Detect which cell encompasses the target text, then output its [X, Y] center coordinate. 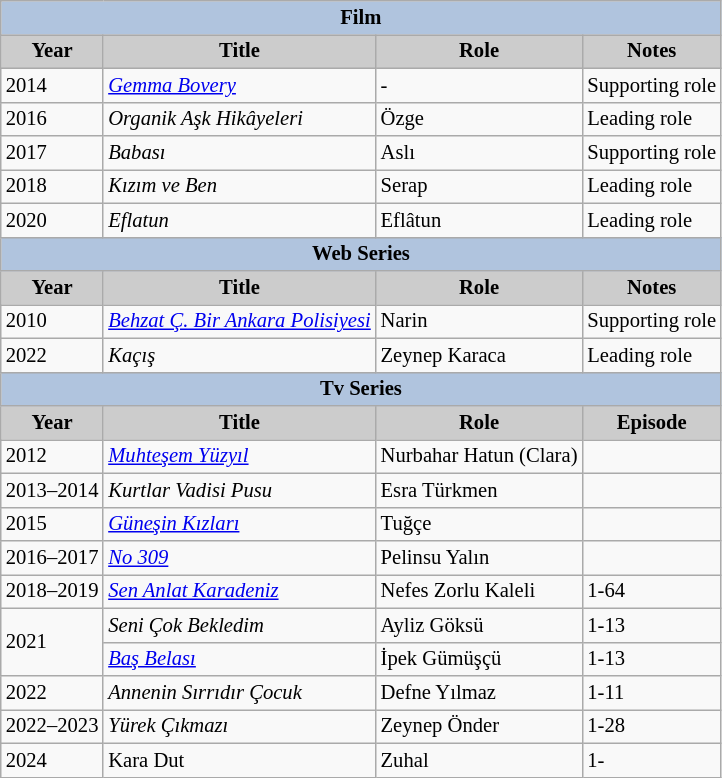
Kurtlar Vadisi Pusu [239, 490]
Organik Aşk Hikâyeleri [239, 119]
1-28 [652, 726]
1- [652, 760]
Zeynep Karaca [480, 355]
2021 [52, 642]
1-11 [652, 693]
Defne Yılmaz [480, 693]
Seni Çok Bekledim [239, 625]
Narin [480, 321]
Tuğçe [480, 524]
Eflâtun [480, 220]
1-64 [652, 591]
2010 [52, 321]
Ayliz Göksü [480, 625]
İpek Gümüşçü [480, 659]
Behzat Ç. Bir Ankara Polisiyesi [239, 321]
Esra Türkmen [480, 490]
2017 [52, 153]
Tv Series [361, 389]
2014 [52, 85]
2024 [52, 760]
Aslı [480, 153]
Nefes Zorlu Kaleli [480, 591]
Özge [480, 119]
2015 [52, 524]
Film [361, 17]
2016 [52, 119]
2012 [52, 456]
Kızım ve Ben [239, 186]
2022–2023 [52, 726]
Baş Belası [239, 659]
Kara Dut [239, 760]
Babası [239, 153]
Episode [652, 423]
Pelinsu Yalın [480, 557]
Gemma Bovery [239, 85]
Zuhal [480, 760]
Eflatun [239, 220]
2016–2017 [52, 557]
Zeynep Önder [480, 726]
Annenin Sırrıdır Çocuk [239, 693]
Serap [480, 186]
2013–2014 [52, 490]
Nurbahar Hatun (Clara) [480, 456]
Yürek Çıkmazı [239, 726]
Web Series [361, 254]
Güneşin Kızları [239, 524]
Sen Anlat Karadeniz [239, 591]
2020 [52, 220]
No 309 [239, 557]
2018 [52, 186]
- [480, 85]
Muhteşem Yüzyıl [239, 456]
Kaçış [239, 355]
2018–2019 [52, 591]
